Find where the given text appears and provide that cell's center as [x, y] coordinate. 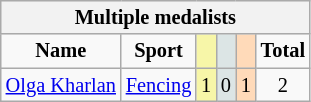
Sport [158, 51]
Name [61, 51]
Multiple medalists [156, 17]
Fencing [158, 85]
0 [226, 85]
Olga Kharlan [61, 85]
Total [283, 51]
2 [283, 85]
